Return the [X, Y] coordinate for the center point of the cell that contains the specified text.  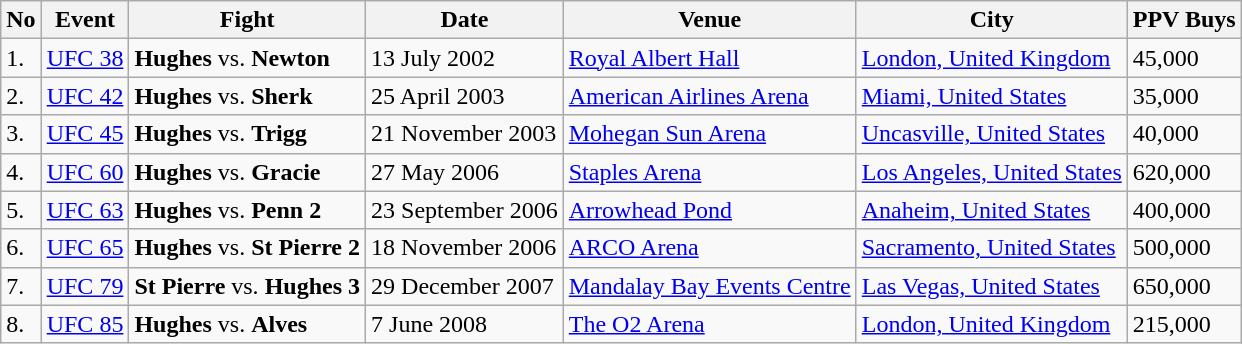
6. [21, 248]
Fight [248, 20]
Miami, United States [992, 96]
UFC 45 [85, 134]
5. [21, 210]
Hughes vs. Trigg [248, 134]
2. [21, 96]
Hughes vs. Penn 2 [248, 210]
Hughes vs. Newton [248, 58]
Date [465, 20]
Royal Albert Hall [710, 58]
45,000 [1184, 58]
Hughes vs. Alves [248, 324]
1. [21, 58]
Uncasville, United States [992, 134]
Hughes vs. Gracie [248, 172]
21 November 2003 [465, 134]
Mohegan Sun Arena [710, 134]
Las Vegas, United States [992, 286]
The O2 Arena [710, 324]
UFC 85 [85, 324]
Venue [710, 20]
UFC 65 [85, 248]
Hughes vs. St Pierre 2 [248, 248]
Hughes vs. Sherk [248, 96]
PPV Buys [1184, 20]
500,000 [1184, 248]
18 November 2006 [465, 248]
UFC 38 [85, 58]
3. [21, 134]
Anaheim, United States [992, 210]
Los Angeles, United States [992, 172]
Staples Arena [710, 172]
UFC 79 [85, 286]
UFC 42 [85, 96]
American Airlines Arena [710, 96]
23 September 2006 [465, 210]
Arrowhead Pond [710, 210]
27 May 2006 [465, 172]
215,000 [1184, 324]
No [21, 20]
650,000 [1184, 286]
ARCO Arena [710, 248]
Mandalay Bay Events Centre [710, 286]
13 July 2002 [465, 58]
UFC 63 [85, 210]
Sacramento, United States [992, 248]
29 December 2007 [465, 286]
25 April 2003 [465, 96]
Event [85, 20]
City [992, 20]
St Pierre vs. Hughes 3 [248, 286]
7 June 2008 [465, 324]
40,000 [1184, 134]
35,000 [1184, 96]
4. [21, 172]
7. [21, 286]
400,000 [1184, 210]
UFC 60 [85, 172]
8. [21, 324]
620,000 [1184, 172]
